Capture the cell that displays the provided text and extract its [X, Y] central coordinate. 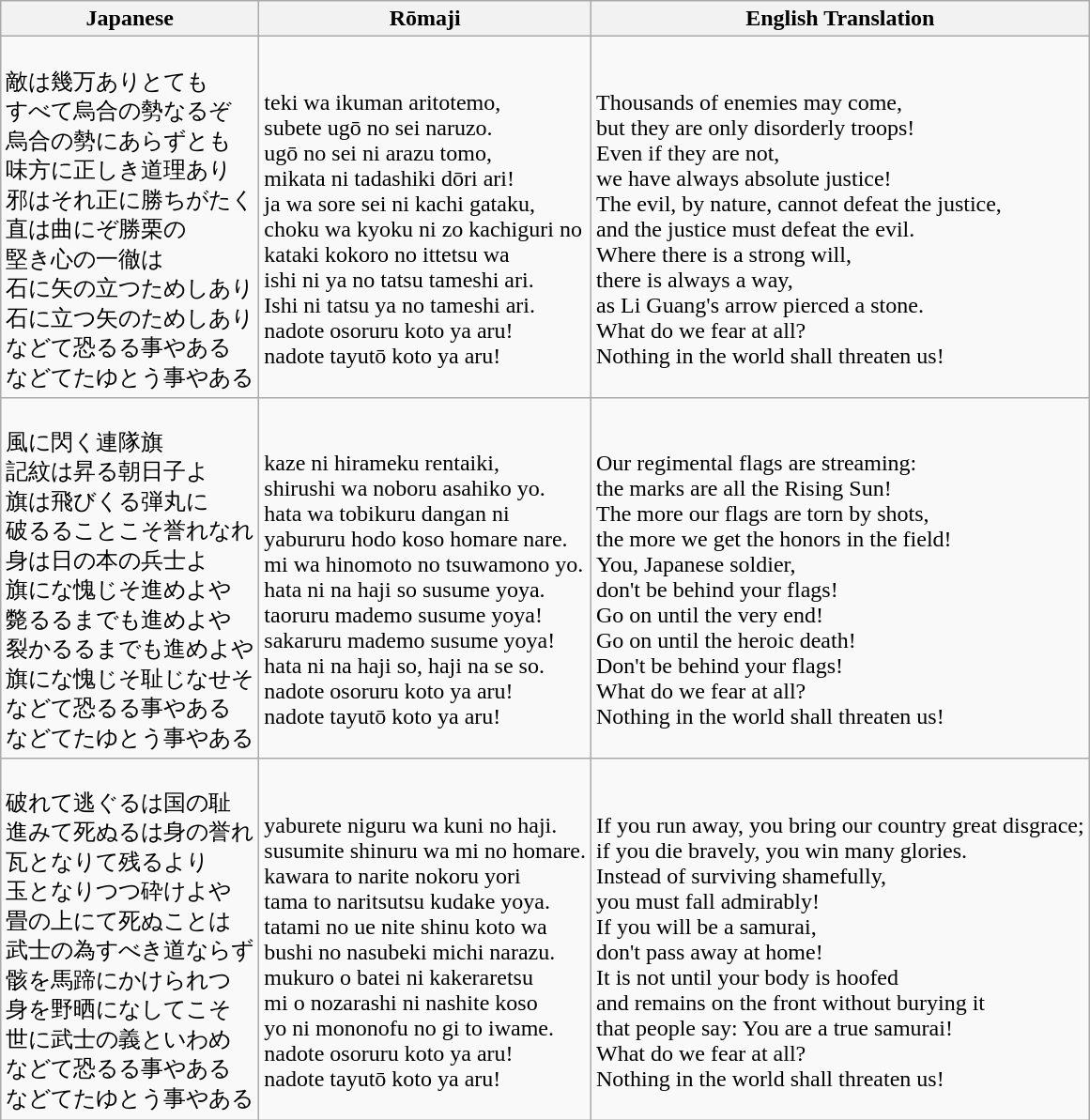
Rōmaji [425, 19]
破れて逃ぐるは国の耻進みて死ぬるは身の誉れ瓦となりて残るより玉となりつつ砕けよや畳の上にて死ぬことは武士の為すべき道ならず骸を馬蹄にかけられつ身を野晒になしてこそ世に武士の義といわめなどて恐るる事やあるなどてたゆとう事やある [130, 939]
English Translation [841, 19]
Japanese [130, 19]
風に閃く連隊旗記紋は昇る朝日子よ旗は飛びくる弾丸に破るることこそ誉れなれ身は日の本の兵士よ旗にな愧じそ進めよや斃るるまでも進めよや裂かるるまでも進めよや旗にな愧じそ耻じなせそなどて恐るる事やあるなどてたゆとう事やある [130, 578]
敵は幾万ありとてもすべて烏合の勢なるぞ烏合の勢にあらずとも味方に正しき道理あり邪はそれ正に勝ちがたく直は曲にぞ勝栗の堅き心の一徹は石に矢の立つためしあり石に立つ矢のためしありなどて恐るる事やあるなどてたゆとう事やある [130, 218]
